Locate the cell with the specified text and output its (x, y) center coordinate. 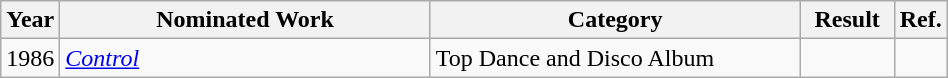
1986 (30, 58)
Year (30, 20)
Result (847, 20)
Control (245, 58)
Nominated Work (245, 20)
Top Dance and Disco Album (615, 58)
Category (615, 20)
Ref. (920, 20)
